Capture the cell that displays the provided text and extract its [x, y] central coordinate. 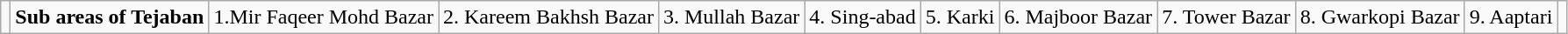
3. Mullah Bazar [731, 17]
2. Kareem Bakhsh Bazar [549, 17]
7. Tower Bazar [1227, 17]
Sub areas of Tejaban [110, 17]
1.Mir Faqeer Mohd Bazar [324, 17]
8. Gwarkopi Bazar [1379, 17]
6. Majboor Bazar [1078, 17]
4. Sing-abad [863, 17]
5. Karki [960, 17]
9. Aaptari [1511, 17]
